Output the (X, Y) coordinate of the center of the cell containing the given text.  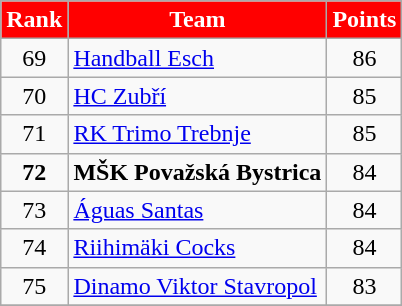
69 (34, 58)
HC Zubří (198, 96)
MŠK Považská Bystrica (198, 172)
71 (34, 134)
Águas Santas (198, 210)
70 (34, 96)
Dinamo Viktor Stavropol (198, 286)
73 (34, 210)
86 (364, 58)
83 (364, 286)
Team (198, 20)
Handball Esch (198, 58)
RK Trimo Trebnje (198, 134)
Rank (34, 20)
75 (34, 286)
72 (34, 172)
74 (34, 248)
Points (364, 20)
Riihimäki Cocks (198, 248)
